Provide the (x, y) coordinate of the cell's center where the given text is located.  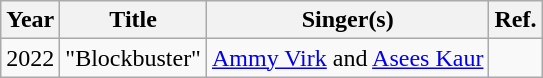
"Blockbuster" (134, 58)
Ref. (516, 20)
Title (134, 20)
Ammy Virk and Asees Kaur (347, 58)
2022 (30, 58)
Year (30, 20)
Singer(s) (347, 20)
